Output the (x, y) coordinate of the center of the cell containing the given text.  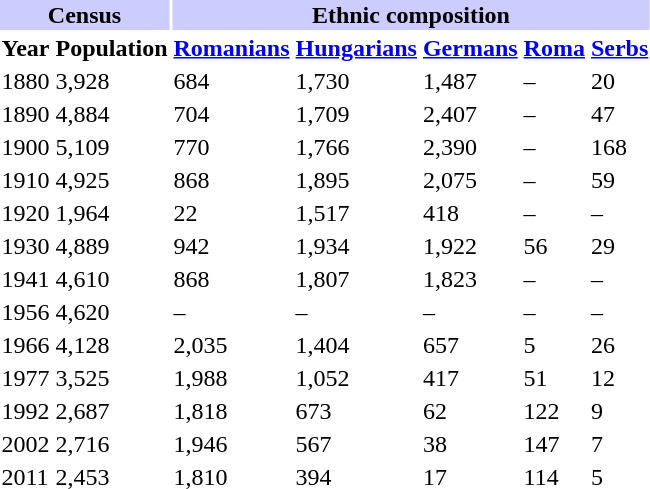
1,404 (356, 345)
1,766 (356, 147)
5 (554, 345)
1941 (26, 279)
22 (232, 213)
Population (112, 48)
4,884 (112, 114)
Roma (554, 48)
770 (232, 147)
1,895 (356, 180)
418 (470, 213)
1,052 (356, 378)
56 (554, 246)
1,964 (112, 213)
684 (232, 81)
Year (26, 48)
2,687 (112, 411)
Serbs (619, 48)
Ethnic composition (411, 15)
4,925 (112, 180)
9 (619, 411)
942 (232, 246)
1992 (26, 411)
1977 (26, 378)
59 (619, 180)
147 (554, 444)
1900 (26, 147)
1,946 (232, 444)
1,730 (356, 81)
1956 (26, 312)
2,075 (470, 180)
20 (619, 81)
3,928 (112, 81)
1890 (26, 114)
417 (470, 378)
51 (554, 378)
Census (84, 15)
Romanians (232, 48)
2,716 (112, 444)
62 (470, 411)
2,407 (470, 114)
2002 (26, 444)
122 (554, 411)
657 (470, 345)
1910 (26, 180)
1,818 (232, 411)
26 (619, 345)
47 (619, 114)
1930 (26, 246)
Germans (470, 48)
7 (619, 444)
1966 (26, 345)
1,709 (356, 114)
1,487 (470, 81)
4,889 (112, 246)
2,390 (470, 147)
1,807 (356, 279)
1,922 (470, 246)
1,934 (356, 246)
704 (232, 114)
168 (619, 147)
673 (356, 411)
12 (619, 378)
1920 (26, 213)
2,035 (232, 345)
29 (619, 246)
Hungarians (356, 48)
567 (356, 444)
4,128 (112, 345)
4,610 (112, 279)
1,823 (470, 279)
38 (470, 444)
1880 (26, 81)
4,620 (112, 312)
5,109 (112, 147)
3,525 (112, 378)
1,517 (356, 213)
1,988 (232, 378)
